Determine the (x, y) coordinate at the center of the cell enclosing the given text.  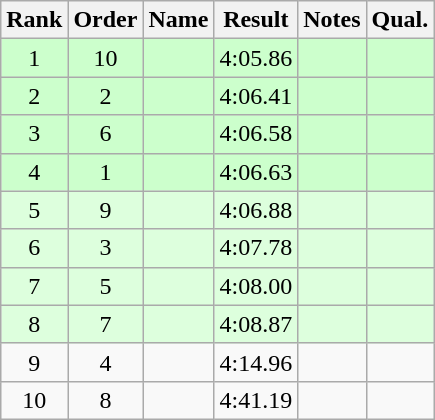
4:06.63 (256, 172)
4:06.58 (256, 134)
4:08.00 (256, 286)
Name (178, 20)
4:06.88 (256, 210)
4:14.96 (256, 362)
4:06.41 (256, 96)
Result (256, 20)
4:41.19 (256, 400)
Order (106, 20)
4:07.78 (256, 248)
4:08.87 (256, 324)
4:05.86 (256, 58)
Notes (332, 20)
Rank (34, 20)
Qual. (400, 20)
